Detect which cell encompasses the target text, then output its (x, y) center coordinate. 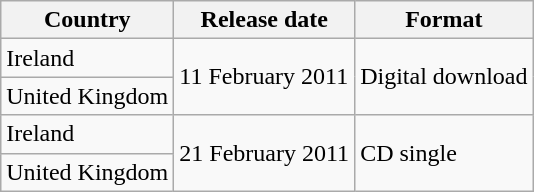
CD single (444, 153)
11 February 2011 (264, 77)
Digital download (444, 77)
Release date (264, 20)
Format (444, 20)
Country (88, 20)
21 February 2011 (264, 153)
